Pinpoint the cell where the given text exists, returning its (x, y) midpoint coordinate. 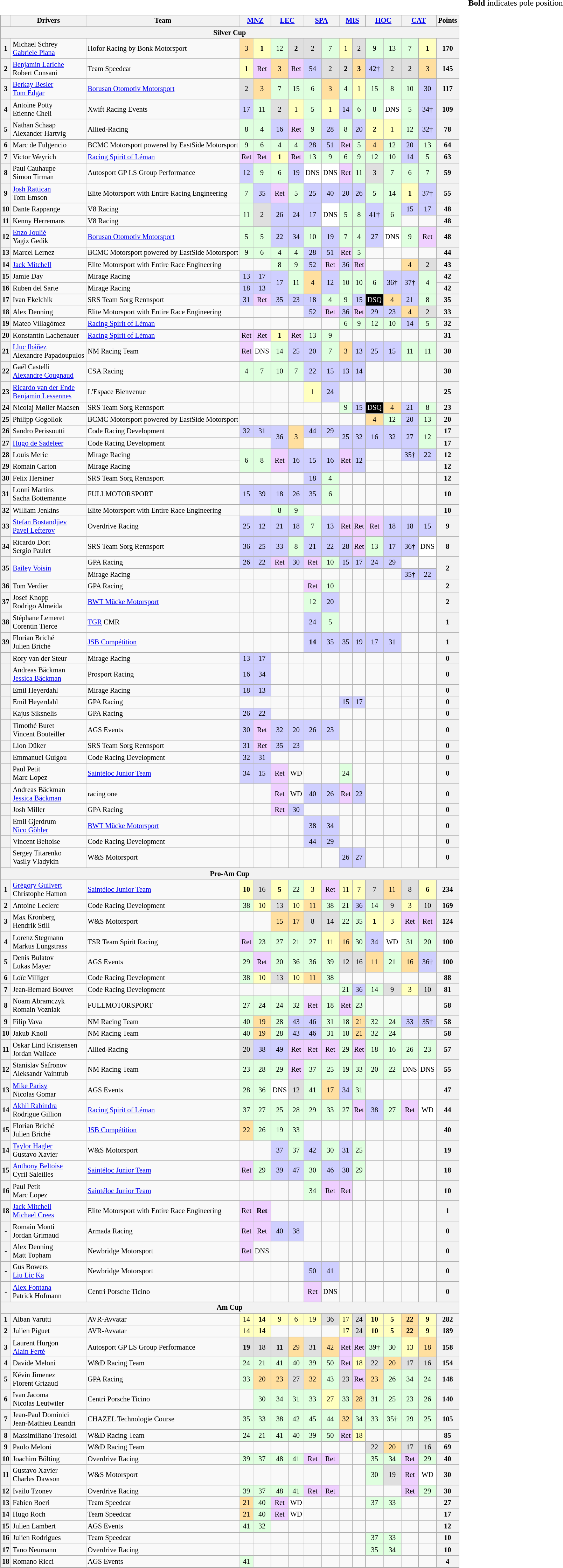
Filip Vava (48, 1022)
Ricardo Dort Sergio Paulet (48, 547)
105 (447, 1420)
Marc de Fulgencio (48, 145)
Sergey Titarenko Vasily Vladykin (48, 858)
Julien Lambert (48, 1526)
Paul Cauhaupe Simon Tirman (48, 173)
Lorenz Stegmann Markus Lungstrass (48, 942)
Akhil Rabindra Rodrigue Gillion (48, 1110)
Josef Knopp Rodrigo Almeida (48, 602)
148 (447, 1379)
109 (447, 109)
Jean-Bernard Bouvet (48, 990)
Enzo Joulié Yagiz Gedik (48, 237)
Romain Carton (48, 467)
Armada Racing (163, 1231)
39† (374, 1347)
Jamie Day (48, 276)
Joachim Bölting (48, 1459)
Silver Cup (230, 33)
Fabien Boeri (48, 1503)
CHAZEL Technologie Course (163, 1420)
78 (447, 129)
140 (447, 1399)
145 (447, 69)
Jakub Knoll (48, 1034)
Alex Fontana Patrick Hofmann (48, 1291)
Stanislav SafronovAleksandr Vaintrub (48, 1070)
189 (447, 1331)
Marcel Lernez (48, 253)
64 (447, 145)
34† (428, 109)
169 (447, 906)
59 (447, 173)
Emmanuel Guigou (48, 758)
Nathan Schaap Alexander Hartvig (48, 129)
Ivan Ekelchik (48, 300)
Timothé Buret Vincent Bouteiller (48, 730)
170 (447, 49)
Xwift Racing Events (163, 109)
Grégory Guilvert Christophe Hamon (48, 890)
Ricardo van der Ende Benjamin Lessennes (48, 392)
49 (279, 1050)
Massimiliano Tresoldi (48, 1435)
Taylor Hagler Gustavo Xavier (48, 1150)
Noam Abramczyk Romain Vozniak (48, 1006)
LEC (287, 21)
Team (163, 21)
282 (447, 1319)
63 (447, 157)
Hofor Racing by Bonk Motorsport (163, 49)
Julien Piguet (48, 1331)
Stefan Bostandjiev Pavel Lefterov (48, 526)
Emil Gjerdrum Nico Göhler (48, 826)
Konstantin Lachenauer (48, 335)
Alban Varutti (48, 1319)
Vincent Beltoise (48, 842)
57 (447, 1050)
54 (313, 69)
Gustavo Xavier Charles Dawson (48, 1475)
Berkay Besler Tom Edgar (48, 89)
234 (447, 890)
Nicolaj Møller Madsen (48, 408)
Alex Denning (48, 312)
Tano Neumann (48, 1550)
MIS (352, 21)
Josh Miller (48, 810)
CAT (419, 21)
41† (374, 215)
Drivers (48, 21)
45 (313, 1420)
88 (447, 978)
CSA Racing (163, 372)
Mateo Villagómez (48, 324)
Dante Rappange (48, 209)
Gus Bowers Liu Lic Ka (48, 1272)
Stéphane Lemeret Corentin Tierce (48, 622)
Prosport Racing (163, 674)
Pro-Am Cup (230, 874)
Lluc Ibáñez Alexandre Papadoupulos (48, 351)
Jean-Paul Dominici Jean-Mathieu Leandri (48, 1420)
Romain Monti Jordan Grimaud (48, 1231)
124 (447, 922)
Kévin Jimenez Florent Grizaud (48, 1379)
Jack Mitchell (48, 265)
MNZ (255, 21)
Elite Motorsport with Entire Racing Engineering (163, 193)
Gaël Castelli Alexandre Cougnaud (48, 372)
81 (447, 990)
Oskar Lind Kristensen Jordan Wallace (48, 1050)
Michael Schrey Gabriele Piana (48, 49)
Points (447, 21)
Lonni Martins Sacha Bottemanne (48, 495)
Paolo Meloni (48, 1447)
Denis Bulatov Lukas Mayer (48, 962)
Ruben del Sarte (48, 288)
158 (447, 1347)
Max Kronberg Hendrik Still (48, 922)
William Jenkins (48, 510)
Sandro Perissoutti (48, 431)
Tom Verdier (48, 586)
42† (374, 69)
Kenny Herremans (48, 221)
Alex Denning Matt Topham (48, 1251)
Ivan Jacoma Nicolas Leutwiler (48, 1399)
154 (447, 1363)
Mike Parisy Nicolas Gomar (48, 1090)
Julien Rodrigues (48, 1538)
Anthony Beltoise Cyril Saleilles (48, 1171)
85 (447, 1435)
Bailey Voisin (48, 568)
Hugo Roch (48, 1514)
Davide Meloni (48, 1363)
Am Cup (230, 1308)
Romano Ricci (48, 1562)
L'Espace Bienvenue (163, 392)
Philipp Gogollok (48, 420)
Laurent Hurgon Alain Ferté (48, 1347)
Josh Rattican Tom Emson (48, 193)
SPA (321, 21)
TGR CMR (163, 622)
117 (447, 89)
Antoine Leclerc (48, 906)
Victor Weyrich (48, 157)
TSR Team Spirit Racing (163, 942)
Ivailo Tzonev (48, 1491)
32† (428, 129)
Louis Meric (48, 455)
Lion Düker (48, 746)
Antoine Potty Etienne Cheli (48, 109)
Kajus Siksnelis (48, 714)
Hugo de Sadeleer (48, 443)
HOC (383, 21)
69 (447, 1447)
Jack Mitchell Michael Crees (48, 1211)
Loïc Villiger (48, 978)
racing one (163, 794)
Felix Hersiner (48, 478)
Rory van der Steur (48, 658)
Benjamin Lariche Robert Consani (48, 69)
